Return the (x, y) coordinate for the center point of the cell that contains the specified text.  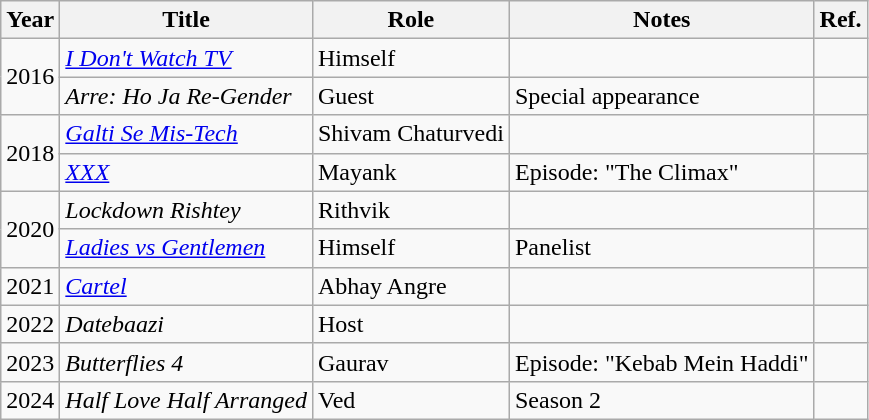
XXX (186, 172)
2020 (30, 229)
Datebaazi (186, 324)
2024 (30, 400)
Panelist (662, 248)
Role (410, 20)
Year (30, 20)
2016 (30, 77)
Episode: "Kebab Mein Haddi" (662, 362)
2021 (30, 286)
Mayank (410, 172)
Ref. (840, 20)
Episode: "The Climax" (662, 172)
Season 2 (662, 400)
Shivam Chaturvedi (410, 134)
I Don't Watch TV (186, 58)
2023 (30, 362)
Gaurav (410, 362)
2022 (30, 324)
Ladies vs Gentlemen (186, 248)
2018 (30, 153)
Abhay Angre (410, 286)
Cartel (186, 286)
Butterflies 4 (186, 362)
Galti Se Mis-Tech (186, 134)
Host (410, 324)
Half Love Half Arranged (186, 400)
Notes (662, 20)
Guest (410, 96)
Special appearance (662, 96)
Rithvik (410, 210)
Ved (410, 400)
Lockdown Rishtey (186, 210)
Arre: Ho Ja Re-Gender (186, 96)
Title (186, 20)
